Extract the (X, Y) coordinate from the center of the cell holding the provided text.  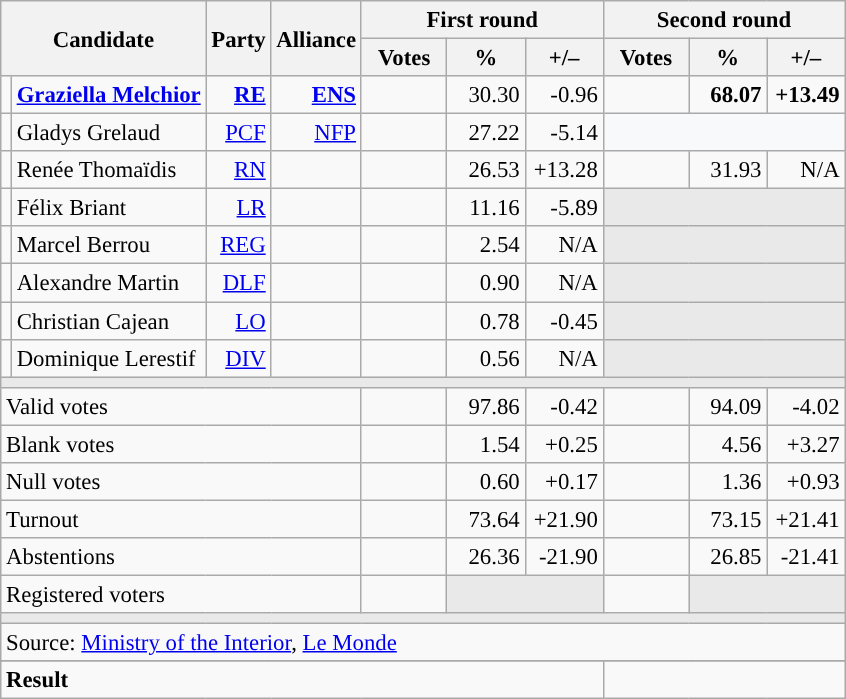
-0.96 (564, 95)
+21.41 (806, 519)
0.60 (486, 482)
PCF (238, 133)
-21.90 (564, 557)
-21.41 (806, 557)
DLF (238, 283)
Renée Thomaïdis (108, 170)
68.07 (728, 95)
Source: Ministry of the Interior, Le Monde (423, 643)
+0.93 (806, 482)
RE (238, 95)
Marcel Berrou (108, 245)
RN (238, 170)
+13.49 (806, 95)
LR (238, 208)
-4.02 (806, 406)
0.56 (486, 358)
2.54 (486, 245)
30.30 (486, 95)
Turnout (182, 519)
REG (238, 245)
26.53 (486, 170)
-0.45 (564, 321)
Félix Briant (108, 208)
Valid votes (182, 406)
1.54 (486, 444)
Null votes (182, 482)
97.86 (486, 406)
4.56 (728, 444)
Blank votes (182, 444)
26.85 (728, 557)
Candidate (104, 38)
Gladys Grelaud (108, 133)
ENS (316, 95)
26.36 (486, 557)
Result (302, 680)
73.15 (728, 519)
-5.14 (564, 133)
+0.17 (564, 482)
0.78 (486, 321)
Party (238, 38)
-0.42 (564, 406)
Alliance (316, 38)
Registered voters (182, 594)
31.93 (728, 170)
First round (482, 20)
+3.27 (806, 444)
NFP (316, 133)
+13.28 (564, 170)
+21.90 (564, 519)
11.16 (486, 208)
1.36 (728, 482)
Dominique Lerestif (108, 358)
DIV (238, 358)
+0.25 (564, 444)
Alexandre Martin (108, 283)
0.90 (486, 283)
Second round (724, 20)
94.09 (728, 406)
-5.89 (564, 208)
LO (238, 321)
Christian Cajean (108, 321)
Graziella Melchior (108, 95)
73.64 (486, 519)
27.22 (486, 133)
Abstentions (182, 557)
